Identify which cell holds the provided text, then report its [X, Y] central coordinate. 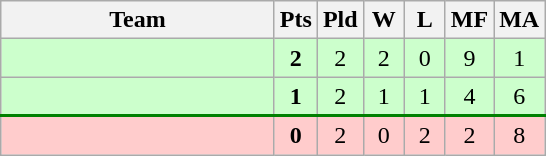
Pts [296, 20]
W [384, 20]
L [424, 20]
MA [520, 20]
MF [469, 20]
4 [469, 96]
8 [520, 136]
Team [138, 20]
Pld [340, 20]
6 [520, 96]
9 [469, 58]
